Return [x, y] of the center of cell containing provided text 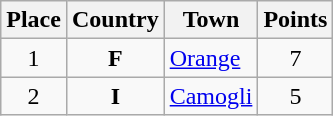
F [115, 58]
Town [211, 20]
1 [34, 58]
Place [34, 20]
Orange [211, 58]
5 [296, 96]
Country [115, 20]
I [115, 96]
7 [296, 58]
Camogli [211, 96]
2 [34, 96]
Points [296, 20]
